For the text-containing cell, return its midpoint in (X, Y) coordinate format. 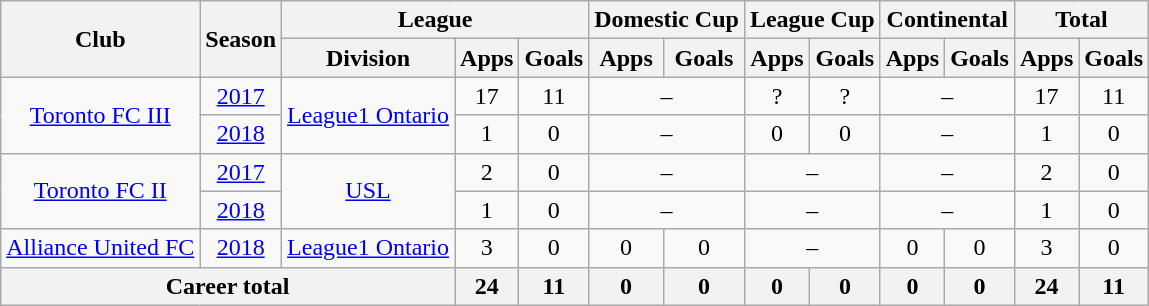
Continental (947, 20)
League Cup (812, 20)
Season (241, 39)
Domestic Cup (667, 20)
Toronto FC II (100, 191)
Division (368, 58)
USL (368, 191)
Total (1081, 20)
Alliance United FC (100, 248)
Club (100, 39)
League (436, 20)
Toronto FC III (100, 115)
Career total (228, 286)
